Find where the given text appears and provide that cell's center as [x, y] coordinate. 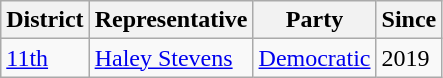
Party [314, 20]
Haley Stevens [171, 58]
Since [409, 20]
District [45, 20]
2019 [409, 58]
Representative [171, 20]
Democratic [314, 58]
11th [45, 58]
